Locate the cell with the specified text and output its (x, y) center coordinate. 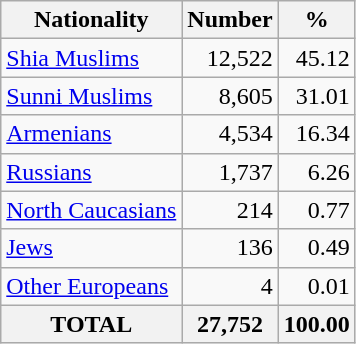
Shia Muslims (92, 58)
100.00 (316, 324)
Russians (92, 172)
4 (230, 286)
16.34 (316, 134)
45.12 (316, 58)
Sunni Muslims (92, 96)
Armenians (92, 134)
0.49 (316, 248)
Number (230, 20)
6.26 (316, 172)
Nationality (92, 20)
TOTAL (92, 324)
136 (230, 248)
% (316, 20)
Jews (92, 248)
12,522 (230, 58)
27,752 (230, 324)
214 (230, 210)
Other Europeans (92, 286)
31.01 (316, 96)
North Caucasians (92, 210)
1,737 (230, 172)
0.77 (316, 210)
0.01 (316, 286)
4,534 (230, 134)
8,605 (230, 96)
